Capture the cell that displays the provided text and extract its (x, y) central coordinate. 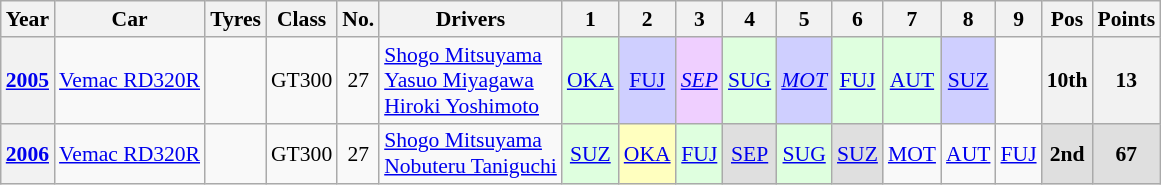
Car (130, 19)
9 (1018, 19)
67 (1127, 154)
7 (912, 19)
2006 (28, 154)
5 (804, 19)
10th (1068, 80)
Class (302, 19)
2 (648, 19)
13 (1127, 80)
Tyres (236, 19)
Drivers (470, 19)
2005 (28, 80)
Points (1127, 19)
6 (858, 19)
4 (750, 19)
Shogo Mitsuyama Yasuo Miyagawa Hiroki Yoshimoto (470, 80)
Shogo Mitsuyama Nobuteru Taniguchi (470, 154)
Year (28, 19)
No. (358, 19)
8 (968, 19)
3 (700, 19)
Pos (1068, 19)
1 (590, 19)
2nd (1068, 154)
